From the cell containing the given text, extract its center point as [x, y] coordinate. 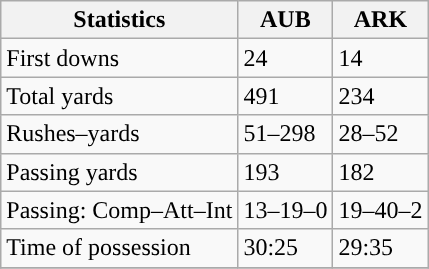
Time of possession [120, 248]
13–19–0 [286, 210]
AUB [286, 20]
51–298 [286, 134]
28–52 [380, 134]
Statistics [120, 20]
30:25 [286, 248]
14 [380, 58]
19–40–2 [380, 210]
182 [380, 172]
Passing yards [120, 172]
Passing: Comp–Att–Int [120, 210]
234 [380, 96]
193 [286, 172]
491 [286, 96]
Rushes–yards [120, 134]
29:35 [380, 248]
ARK [380, 20]
Total yards [120, 96]
24 [286, 58]
First downs [120, 58]
